Search for the cell housing the specified text and yield its (x, y) center coordinate. 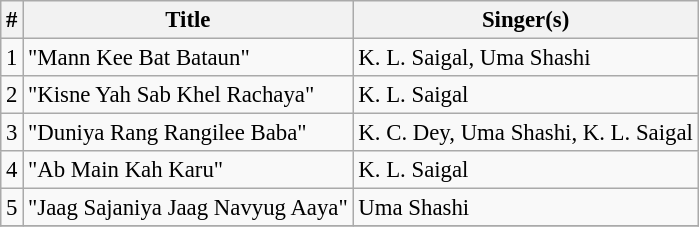
K. C. Dey, Uma Shashi, K. L. Saigal (526, 133)
"Jaag Sajaniya Jaag Navyug Aaya" (188, 208)
"Kisne Yah Sab Khel Rachaya" (188, 95)
Title (188, 20)
4 (12, 170)
Uma Shashi (526, 208)
3 (12, 133)
"Mann Kee Bat Bataun" (188, 58)
5 (12, 208)
2 (12, 95)
1 (12, 58)
# (12, 20)
K. L. Saigal, Uma Shashi (526, 58)
Singer(s) (526, 20)
"Duniya Rang Rangilee Baba" (188, 133)
"Ab Main Kah Karu" (188, 170)
